Return the [X, Y] coordinate for the center point of the cell that contains the specified text.  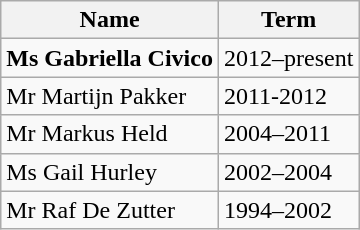
2004–2011 [288, 134]
2002–2004 [288, 172]
Name [110, 20]
Ms Gabriella Civico [110, 58]
Mr Markus Held [110, 134]
Ms Gail Hurley [110, 172]
Mr Raf De Zutter [110, 210]
Mr Martijn Pakker [110, 96]
Term [288, 20]
2012–present [288, 58]
1994–2002 [288, 210]
2011-2012 [288, 96]
